Pinpoint the cell where the given text exists, returning its [x, y] midpoint coordinate. 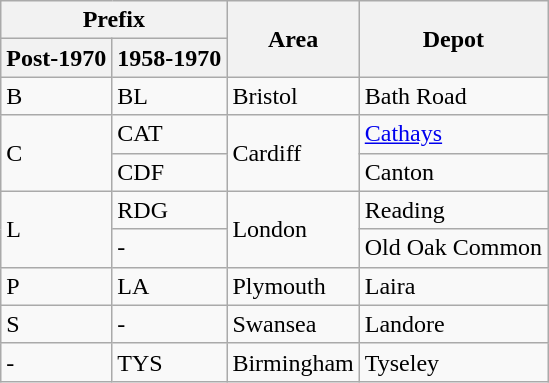
Old Oak Common [453, 248]
London [293, 229]
P [56, 286]
LA [170, 286]
Canton [453, 172]
Cardiff [293, 153]
Cathays [453, 134]
Bath Road [453, 96]
RDG [170, 210]
Prefix [114, 20]
Laira [453, 286]
S [56, 324]
Area [293, 39]
L [56, 229]
B [56, 96]
Landore [453, 324]
Plymouth [293, 286]
Bristol [293, 96]
Depot [453, 39]
Swansea [293, 324]
Post-1970 [56, 58]
CDF [170, 172]
Tyseley [453, 362]
Reading [453, 210]
TYS [170, 362]
C [56, 153]
BL [170, 96]
1958-1970 [170, 58]
Birmingham [293, 362]
CAT [170, 134]
